Scan for the cell matching the given text and deliver its [x, y] coordinate at center. 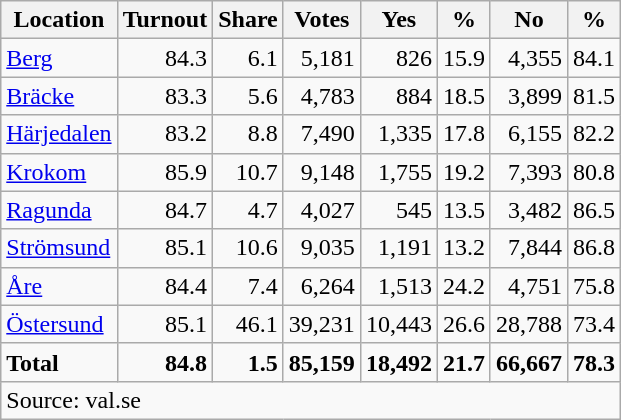
19.2 [464, 172]
18,492 [398, 362]
Strömsund [59, 248]
7.4 [248, 286]
85.9 [165, 172]
4,751 [528, 286]
7,844 [528, 248]
84.3 [165, 58]
13.2 [464, 248]
Berg [59, 58]
7,393 [528, 172]
Östersund [59, 324]
9,148 [322, 172]
6,264 [322, 286]
4,783 [322, 96]
Ragunda [59, 210]
39,231 [322, 324]
Location [59, 20]
8.8 [248, 134]
6,155 [528, 134]
86.8 [594, 248]
84.4 [165, 286]
10,443 [398, 324]
5.6 [248, 96]
21.7 [464, 362]
86.5 [594, 210]
78.3 [594, 362]
1,335 [398, 134]
Total [59, 362]
83.2 [165, 134]
13.5 [464, 210]
4,355 [528, 58]
10.6 [248, 248]
1,191 [398, 248]
Bräcke [59, 96]
18.5 [464, 96]
826 [398, 58]
4.7 [248, 210]
Härjedalen [59, 134]
84.7 [165, 210]
9,035 [322, 248]
66,667 [528, 362]
1.5 [248, 362]
81.5 [594, 96]
83.3 [165, 96]
6.1 [248, 58]
73.4 [594, 324]
Source: val.se [311, 400]
17.8 [464, 134]
85,159 [322, 362]
Åre [59, 286]
3,482 [528, 210]
Share [248, 20]
26.6 [464, 324]
84.1 [594, 58]
15.9 [464, 58]
7,490 [322, 134]
80.8 [594, 172]
1,513 [398, 286]
5,181 [322, 58]
No [528, 20]
24.2 [464, 286]
Yes [398, 20]
3,899 [528, 96]
82.2 [594, 134]
84.8 [165, 362]
884 [398, 96]
Turnout [165, 20]
46.1 [248, 324]
Votes [322, 20]
4,027 [322, 210]
1,755 [398, 172]
10.7 [248, 172]
28,788 [528, 324]
75.8 [594, 286]
545 [398, 210]
Krokom [59, 172]
